Extract the (x, y) coordinate from the center of the cell holding the provided text.  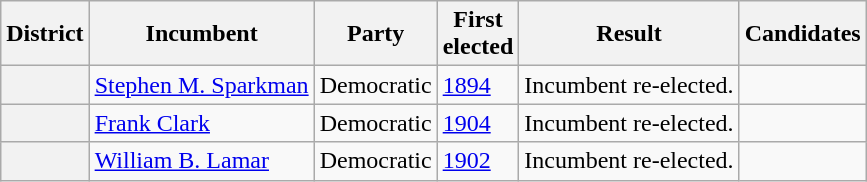
1894 (478, 85)
William B. Lamar (202, 161)
Candidates (802, 34)
Firstelected (478, 34)
Incumbent (202, 34)
Party (376, 34)
1904 (478, 123)
1902 (478, 161)
Stephen M. Sparkman (202, 85)
District (45, 34)
Frank Clark (202, 123)
Result (629, 34)
